Detect which cell encompasses the target text, then output its [X, Y] center coordinate. 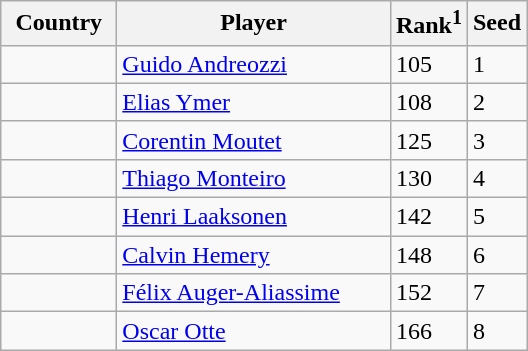
7 [496, 293]
5 [496, 217]
148 [428, 255]
142 [428, 217]
Seed [496, 24]
4 [496, 178]
166 [428, 331]
Corentin Moutet [254, 140]
125 [428, 140]
Calvin Hemery [254, 255]
8 [496, 331]
2 [496, 102]
6 [496, 255]
Félix Auger-Aliassime [254, 293]
Oscar Otte [254, 331]
130 [428, 178]
Country [59, 24]
152 [428, 293]
3 [496, 140]
Henri Laaksonen [254, 217]
Elias Ymer [254, 102]
Guido Andreozzi [254, 64]
1 [496, 64]
Rank1 [428, 24]
Player [254, 24]
108 [428, 102]
Thiago Monteiro [254, 178]
105 [428, 64]
